Provide the (X, Y) coordinate of the cell's center where the given text is located.  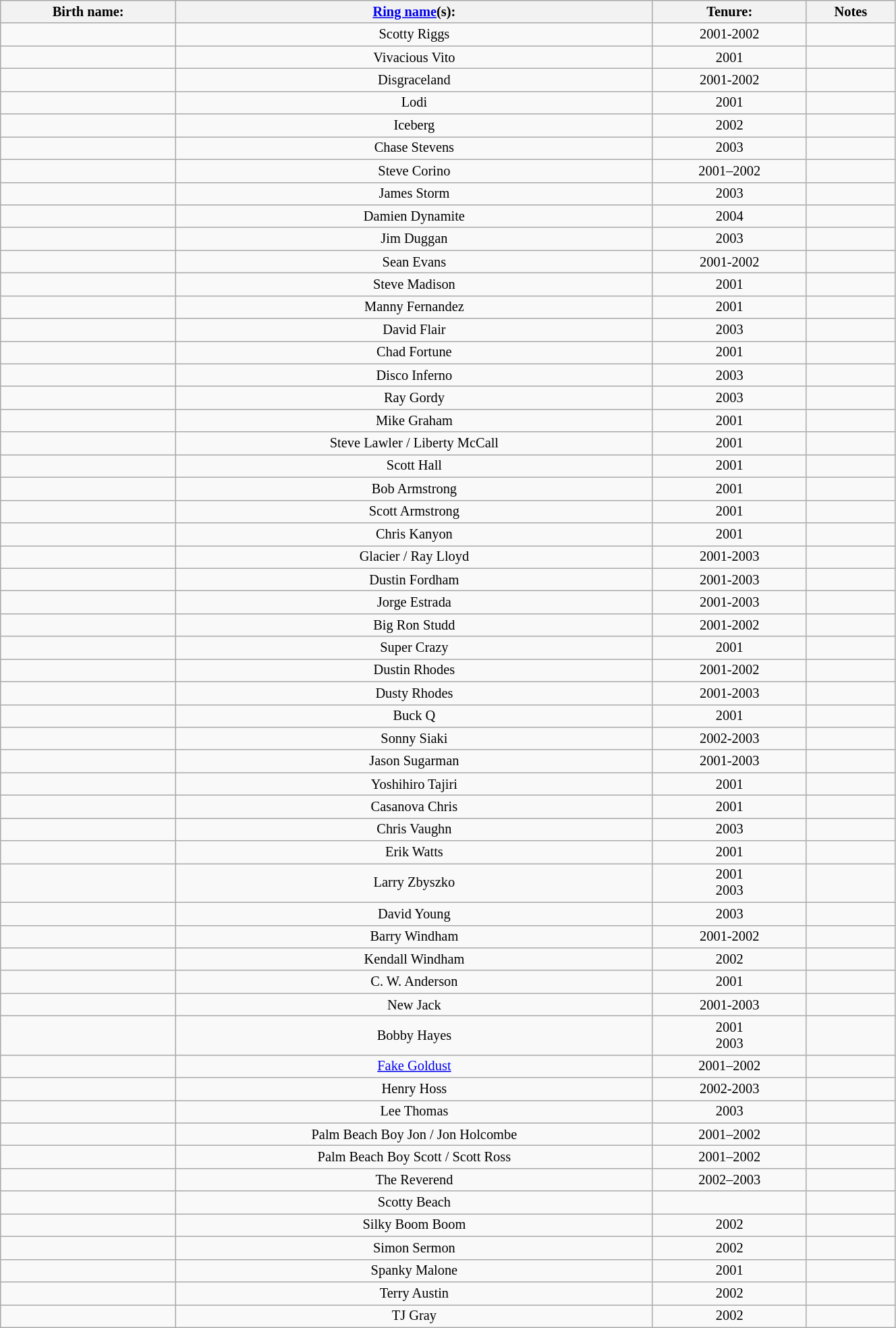
Henry Hoss (414, 1089)
Iceberg (414, 126)
Birth name: (88, 11)
Chase Stevens (414, 148)
Lee Thomas (414, 1111)
Scott Armstrong (414, 511)
Vivacious Vito (414, 57)
Ray Gordy (414, 397)
Sean Evans (414, 262)
Steve Madison (414, 284)
Big Ron Studd (414, 625)
Super Crazy (414, 648)
Ring name(s): (414, 11)
New Jack (414, 1005)
The Reverend (414, 1180)
James Storm (414, 194)
Disco Inferno (414, 375)
Glacier / Ray Lloyd (414, 557)
Jason Sugarman (414, 761)
Casanova Chris (414, 806)
Terry Austin (414, 1293)
Kendall Windham (414, 959)
Damien Dynamite (414, 216)
C. W. Anderson (414, 982)
Bobby Hayes (414, 1035)
Barry Windham (414, 937)
Larry Zbyszko (414, 883)
TJ Gray (414, 1316)
Steve Corino (414, 171)
Yoshihiro Tajiri (414, 784)
Spanky Malone (414, 1271)
Scott Hall (414, 466)
David Young (414, 914)
Dusty Rhodes (414, 693)
David Flair (414, 330)
Disgraceland (414, 80)
Silky Boom Boom (414, 1225)
Jim Duggan (414, 239)
Buck Q (414, 716)
Manny Fernandez (414, 307)
Steve Lawler / Liberty McCall (414, 443)
Chris Kanyon (414, 534)
Erik Watts (414, 852)
Palm Beach Boy Jon / Jon Holcombe (414, 1134)
Scotty Beach (414, 1202)
Chad Fortune (414, 352)
Chris Vaughn (414, 829)
Tenure: (729, 11)
Palm Beach Boy Scott / Scott Ross (414, 1157)
Lodi (414, 103)
Dustin Fordham (414, 580)
Scotty Riggs (414, 34)
Sonny Siaki (414, 738)
Jorge Estrada (414, 602)
Mike Graham (414, 420)
Bob Armstrong (414, 489)
Dustin Rhodes (414, 670)
Simon Sermon (414, 1248)
2002–2003 (729, 1180)
Fake Goldust (414, 1066)
Notes (850, 11)
2004 (729, 216)
